Determine the (X, Y) coordinate at the center of the cell enclosing the given text.  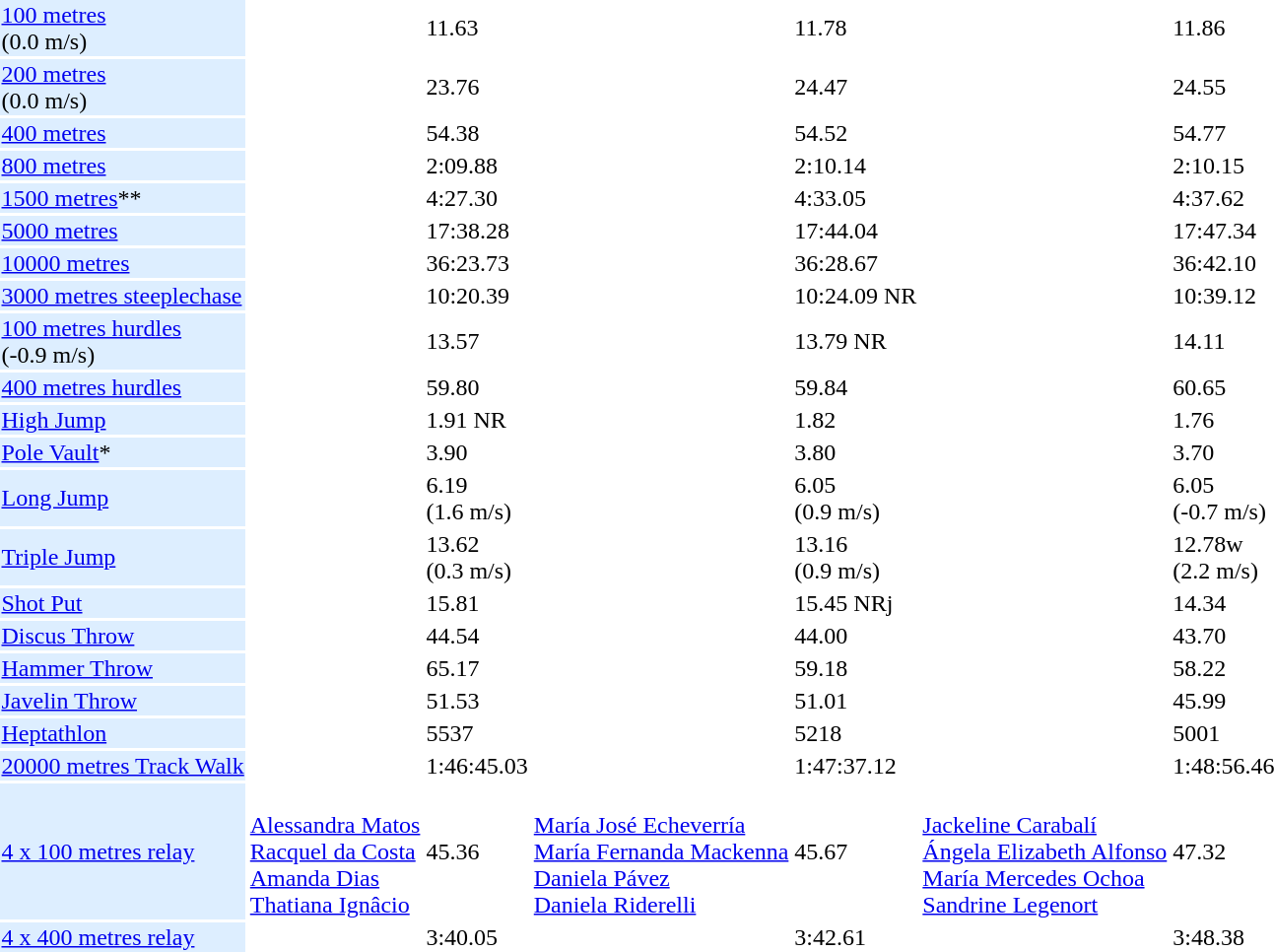
23.76 (477, 87)
200 metres (0.0 m/s) (122, 87)
4:33.05 (855, 198)
11.63 (477, 28)
44.00 (855, 636)
800 metres (122, 166)
100 metres hurdles (-0.9 m/s) (122, 341)
45.67 (855, 851)
1.82 (855, 420)
11.78 (855, 28)
400 metres (122, 133)
15.45 NRj (855, 603)
3:42.61 (855, 937)
1:46:45.03 (477, 766)
59.80 (477, 387)
4 x 100 metres relay (122, 851)
Hammer Throw (122, 668)
3.90 (477, 452)
Discus Throw (122, 636)
High Jump (122, 420)
Long Jump (122, 499)
2:09.88 (477, 166)
65.17 (477, 668)
Shot Put (122, 603)
17:44.04 (855, 231)
54.52 (855, 133)
3000 metres steeplechase (122, 296)
13.79 NR (855, 341)
5000 metres (122, 231)
51.01 (855, 701)
59.84 (855, 387)
4:27.30 (477, 198)
3:40.05 (477, 937)
10:24.09 NR (855, 296)
15.81 (477, 603)
6.19 (1.6 m/s) (477, 499)
45.36 (477, 851)
10000 metres (122, 263)
13.16 (0.9 m/s) (855, 558)
44.54 (477, 636)
59.18 (855, 668)
51.53 (477, 701)
1:47:37.12 (855, 766)
Heptathlon (122, 733)
400 metres hurdles (122, 387)
Triple Jump (122, 558)
1.91 NR (477, 420)
5537 (477, 733)
10:20.39 (477, 296)
4 x 400 metres relay (122, 937)
20000 metres Track Walk (122, 766)
100 metres (0.0 m/s) (122, 28)
Pole Vault* (122, 452)
54.38 (477, 133)
36:23.73 (477, 263)
36:28.67 (855, 263)
Jackeline Carabalí Ángela Elizabeth Alfonso María Mercedes Ochoa Sandrine Legenort (1044, 851)
17:38.28 (477, 231)
13.57 (477, 341)
María José Echeverría María Fernanda Mackenna Daniela Pávez Daniela Riderelli (661, 851)
Javelin Throw (122, 701)
2:10.14 (855, 166)
24.47 (855, 87)
5218 (855, 733)
1500 metres** (122, 198)
6.05 (0.9 m/s) (855, 499)
13.62 (0.3 m/s) (477, 558)
Alessandra Matos Racquel da Costa Amanda Dias Thatiana Ignâcio (335, 851)
3.80 (855, 452)
